Extract the [x, y] coordinate from the center of the cell holding the provided text.  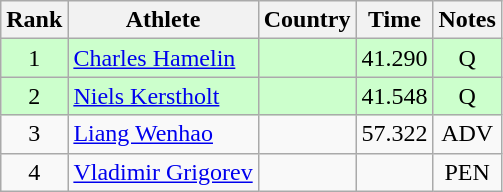
2 [34, 96]
Liang Wenhao [163, 134]
41.290 [394, 58]
4 [34, 172]
Country [307, 20]
57.322 [394, 134]
41.548 [394, 96]
ADV [467, 134]
3 [34, 134]
1 [34, 58]
Time [394, 20]
Niels Kerstholt [163, 96]
Notes [467, 20]
PEN [467, 172]
Vladimir Grigorev [163, 172]
Athlete [163, 20]
Charles Hamelin [163, 58]
Rank [34, 20]
